Output the (X, Y) coordinate of the center of the cell containing the given text.  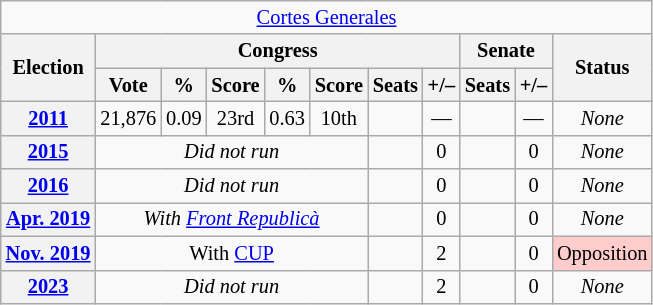
Election (48, 68)
21,876 (128, 118)
2015 (48, 152)
Apr. 2019 (48, 219)
Nov. 2019 (48, 253)
With CUP (231, 253)
2023 (48, 287)
Senate (506, 51)
2016 (48, 186)
0.09 (184, 118)
Opposition (602, 253)
Congress (278, 51)
0.63 (286, 118)
Status (602, 68)
2011 (48, 118)
10th (339, 118)
With Front Republicà (231, 219)
Cortes Generales (327, 17)
23rd (235, 118)
Vote (128, 85)
